From the cell containing the given text, extract its center point as (x, y) coordinate. 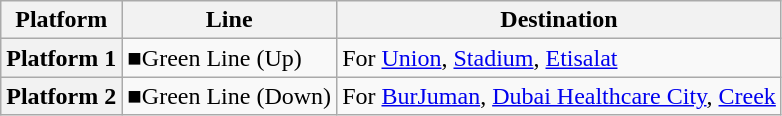
For BurJuman, Dubai Healthcare City, Creek (560, 96)
Line (230, 20)
Platform 2 (62, 96)
Platform 1 (62, 58)
■Green Line (Down) (230, 96)
■Green Line (Up) (230, 58)
Destination (560, 20)
For Union, Stadium, Etisalat (560, 58)
Platform (62, 20)
